Locate the cell with the specified text and output its [x, y] center coordinate. 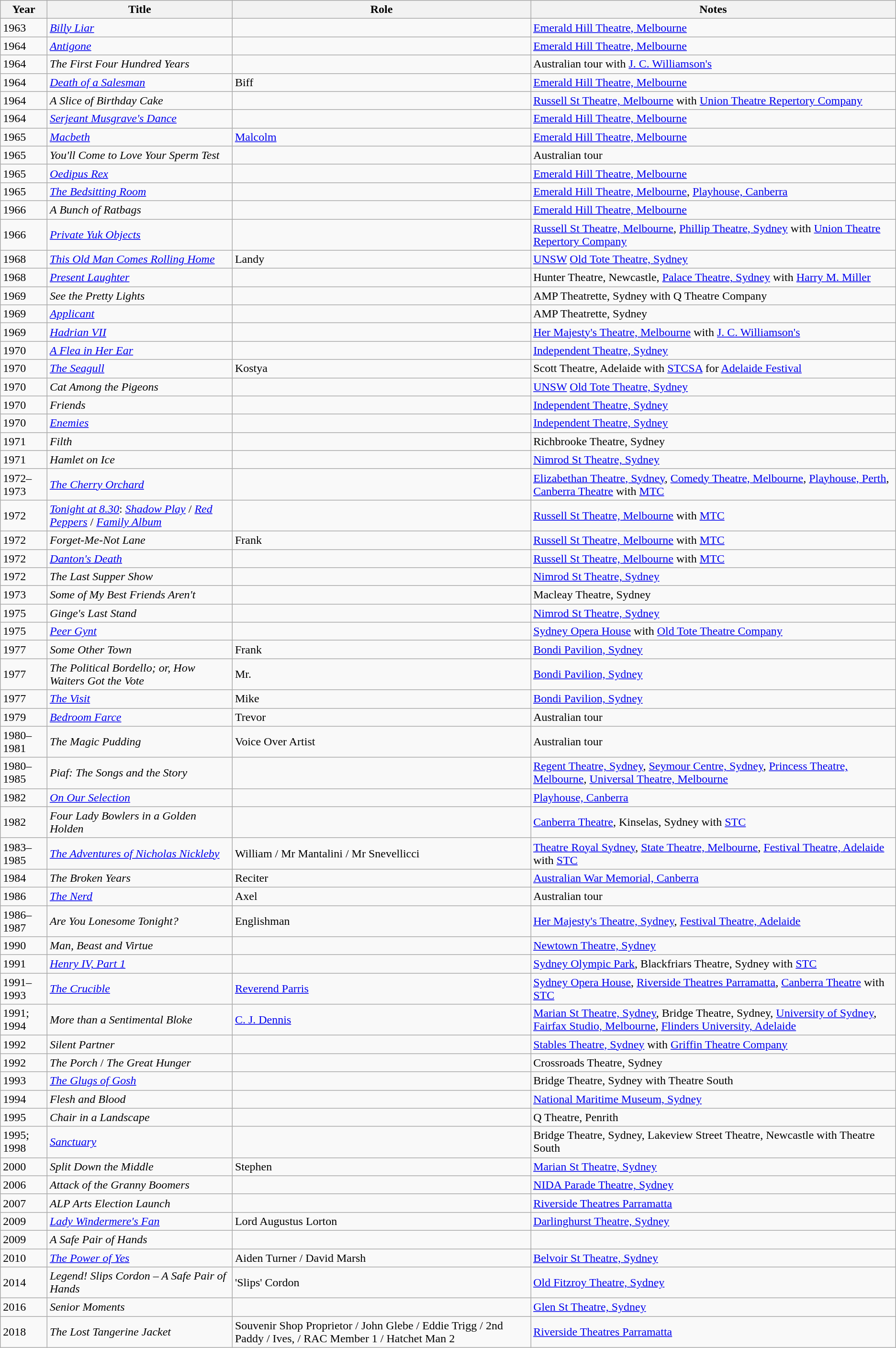
Legend! Slips Cordon – A Safe Pair of Hands [140, 1283]
Biff [381, 82]
1986–1987 [24, 921]
The Nerd [140, 896]
1994 [24, 1099]
Four Lady Bowlers in a Golden Holden [140, 822]
Billy Liar [140, 28]
Playhouse, Canberra [713, 798]
The Visit [140, 699]
Title [140, 10]
Richbrooke Theatre, Sydney [713, 441]
Bedroom Farce [140, 717]
Applicant [140, 314]
1991–1993 [24, 989]
A Bunch of Ratbags [140, 210]
Present Laughter [140, 278]
Scott Theatre, Adelaide with STCSA for Adelaide Festival [713, 369]
Marian St Theatre, Sydney [713, 1167]
Reciter [381, 878]
Tonight at 8.30: Shadow Play / Red Peppers / Family Album [140, 515]
More than a Sentimental Bloke [140, 1020]
National Maritime Museum, Sydney [713, 1099]
Axel [381, 896]
The Broken Years [140, 878]
The Bedsitting Room [140, 191]
1980–1985 [24, 773]
Lady Windermere's Fan [140, 1221]
You'll Come to Love Your Sperm Test [140, 155]
Mike [381, 699]
2000 [24, 1167]
1973 [24, 595]
2014 [24, 1283]
Sanctuary [140, 1142]
2016 [24, 1307]
Macbeth [140, 137]
Death of a Salesman [140, 82]
1995; 1998 [24, 1142]
1986 [24, 896]
Attack of the Granny Boomers [140, 1185]
Some of My Best Friends Aren't [140, 595]
Newtown Theatre, Sydney [713, 946]
Belvoir St Theatre, Sydney [713, 1258]
The Crucible [140, 989]
Macleay Theatre, Sydney [713, 595]
Sydney Opera House, Riverside Theatres Parramatta, Canberra Theatre with STC [713, 989]
The First Four Hundred Years [140, 64]
2010 [24, 1258]
Souvenir Shop Proprietor / John Glebe / Eddie Trigg / 2nd Paddy / Ives, / RAC Member 1 / Hatchet Man 2 [381, 1332]
1972–1973 [24, 484]
The Glugs of Gosh [140, 1081]
Ginge's Last Stand [140, 613]
Hamlet on Ice [140, 460]
Marian St Theatre, Sydney, Bridge Theatre, Sydney, University of Sydney, Fairfax Studio, Melbourne, Flinders University, Adelaide [713, 1020]
Filth [140, 441]
Her Majesty's Theatre, Sydney, Festival Theatre, Adelaide [713, 921]
Bridge Theatre, Sydney, Lakeview Street Theatre, Newcastle with Theatre South [713, 1142]
Hadrian VII [140, 332]
The Seagull [140, 369]
Theatre Royal Sydney, State Theatre, Melbourne, Festival Theatre, Adelaide with STC [713, 853]
Australian War Memorial, Canberra [713, 878]
The Cherry Orchard [140, 484]
Bridge Theatre, Sydney with Theatre South [713, 1081]
Q Theatre, Penrith [713, 1117]
1963 [24, 28]
Darlinghurst Theatre, Sydney [713, 1221]
Old Fitzroy Theatre, Sydney [713, 1283]
Cat Among the Pigeons [140, 387]
AMP Theatrette, Sydney [713, 314]
Year [24, 10]
Russell St Theatre, Melbourne, Phillip Theatre, Sydney with Union Theatre Repertory Company [713, 235]
1991; 1994 [24, 1020]
This Old Man Comes Rolling Home [140, 259]
ALP Arts Election Launch [140, 1203]
Emerald Hill Theatre, Melbourne, Playhouse, Canberra [713, 191]
Oedipus Rex [140, 173]
Piaf: The Songs and the Story [140, 773]
1993 [24, 1081]
Enemies [140, 423]
Are You Lonesome Tonight? [140, 921]
Canberra Theatre, Kinselas, Sydney with STC [713, 822]
Flesh and Blood [140, 1099]
1984 [24, 878]
Australian tour with J. C. Williamson's [713, 64]
The Lost Tangerine Jacket [140, 1332]
Crossroads Theatre, Sydney [713, 1063]
Stables Theatre, Sydney with Griffin Theatre Company [713, 1045]
Silent Partner [140, 1045]
Regent Theatre, Sydney, Seymour Centre, Sydney, Princess Theatre, Melbourne, Universal Theatre, Melbourne [713, 773]
Elizabethan Theatre, Sydney, Comedy Theatre, Melbourne, Playhouse, Perth, Canberra Theatre with MTC [713, 484]
Friends [140, 405]
Her Majesty's Theatre, Melbourne with J. C. Williamson's [713, 332]
C. J. Dennis [381, 1020]
Kostya [381, 369]
AMP Theatrette, Sydney with Q Theatre Company [713, 296]
Russell St Theatre, Melbourne with Union Theatre Repertory Company [713, 101]
Man, Beast and Virtue [140, 946]
The Adventures of Nicholas Nickleby [140, 853]
Mr. [381, 674]
Some Other Town [140, 650]
The Political Bordello; or, How Waiters Got the Vote [140, 674]
Aiden Turner / David Marsh [381, 1258]
Forget-Me-Not Lane [140, 540]
Trevor [381, 717]
Reverend Parris [381, 989]
NIDA Parade Theatre, Sydney [713, 1185]
The Porch / The Great Hunger [140, 1063]
A Slice of Birthday Cake [140, 101]
1991 [24, 964]
Role [381, 10]
1990 [24, 946]
2006 [24, 1185]
Notes [713, 10]
Englishman [381, 921]
Split Down the Middle [140, 1167]
The Power of Yes [140, 1258]
Serjeant Musgrave's Dance [140, 119]
Sydney Opera House with Old Tote Theatre Company [713, 631]
See the Pretty Lights [140, 296]
Voice Over Artist [381, 742]
2018 [24, 1332]
1995 [24, 1117]
Antigone [140, 46]
A Flea in Her Ear [140, 350]
On Our Selection [140, 798]
William / Mr Mantalini / Mr Snevellicci [381, 853]
Stephen [381, 1167]
Henry IV, Part 1 [140, 964]
'Slips' Cordon [381, 1283]
Peer Gynt [140, 631]
2007 [24, 1203]
1979 [24, 717]
A Safe Pair of Hands [140, 1239]
Malcolm [381, 137]
1980–1981 [24, 742]
Chair in a Landscape [140, 1117]
Glen St Theatre, Sydney [713, 1307]
Private Yuk Objects [140, 235]
Sydney Olympic Park, Blackfriars Theatre, Sydney with STC [713, 964]
Senior Moments [140, 1307]
Hunter Theatre, Newcastle, Palace Theatre, Sydney with Harry M. Miller [713, 278]
1983–1985 [24, 853]
Lord Augustus Lorton [381, 1221]
The Magic Pudding [140, 742]
Landy [381, 259]
The Last Supper Show [140, 577]
Danton's Death [140, 559]
